Locate the cell with the specified text and output its [x, y] center coordinate. 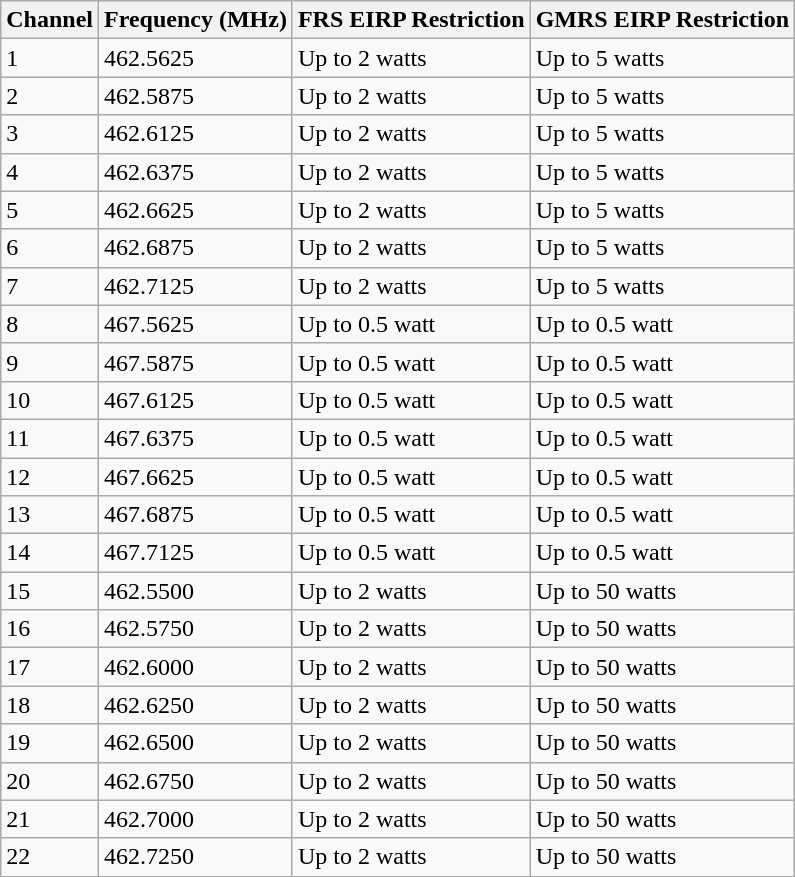
462.6875 [196, 248]
462.5500 [196, 591]
15 [50, 591]
462.7000 [196, 819]
462.5875 [196, 96]
462.6125 [196, 134]
16 [50, 629]
462.6250 [196, 705]
17 [50, 667]
3 [50, 134]
12 [50, 477]
462.6375 [196, 172]
1 [50, 58]
10 [50, 400]
462.5625 [196, 58]
GMRS EIRP Restriction [662, 20]
467.5625 [196, 324]
462.7250 [196, 857]
4 [50, 172]
467.6875 [196, 515]
462.6500 [196, 743]
Channel [50, 20]
14 [50, 553]
2 [50, 96]
19 [50, 743]
20 [50, 781]
18 [50, 705]
22 [50, 857]
21 [50, 819]
5 [50, 210]
FRS EIRP Restriction [411, 20]
467.6125 [196, 400]
462.7125 [196, 286]
Frequency (MHz) [196, 20]
8 [50, 324]
467.5875 [196, 362]
13 [50, 515]
467.6625 [196, 477]
6 [50, 248]
9 [50, 362]
11 [50, 438]
462.6000 [196, 667]
462.5750 [196, 629]
7 [50, 286]
467.7125 [196, 553]
462.6625 [196, 210]
462.6750 [196, 781]
467.6375 [196, 438]
